Return [X, Y] of the center of cell containing provided text 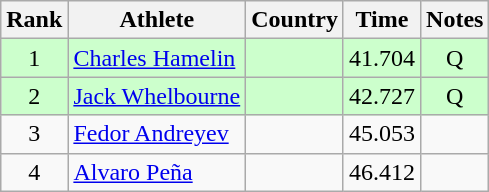
Charles Hamelin [157, 58]
41.704 [382, 58]
46.412 [382, 172]
Rank [34, 20]
Alvaro Peña [157, 172]
Jack Whelbourne [157, 96]
42.727 [382, 96]
2 [34, 96]
3 [34, 134]
Country [295, 20]
Notes [455, 20]
Time [382, 20]
Fedor Andreyev [157, 134]
Athlete [157, 20]
4 [34, 172]
45.053 [382, 134]
1 [34, 58]
